Detect which cell encompasses the target text, then output its [X, Y] center coordinate. 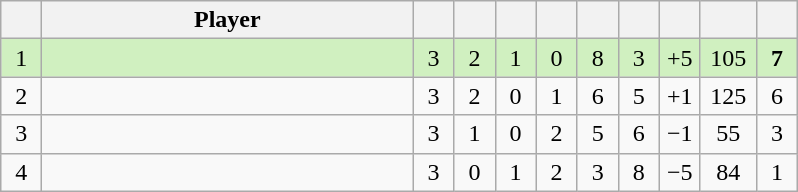
Player [228, 20]
4 [22, 172]
−5 [680, 172]
125 [728, 96]
−1 [680, 134]
105 [728, 58]
55 [728, 134]
84 [728, 172]
+5 [680, 58]
7 [776, 58]
+1 [680, 96]
